Determine the [x, y] coordinate at the center of the cell enclosing the given text.  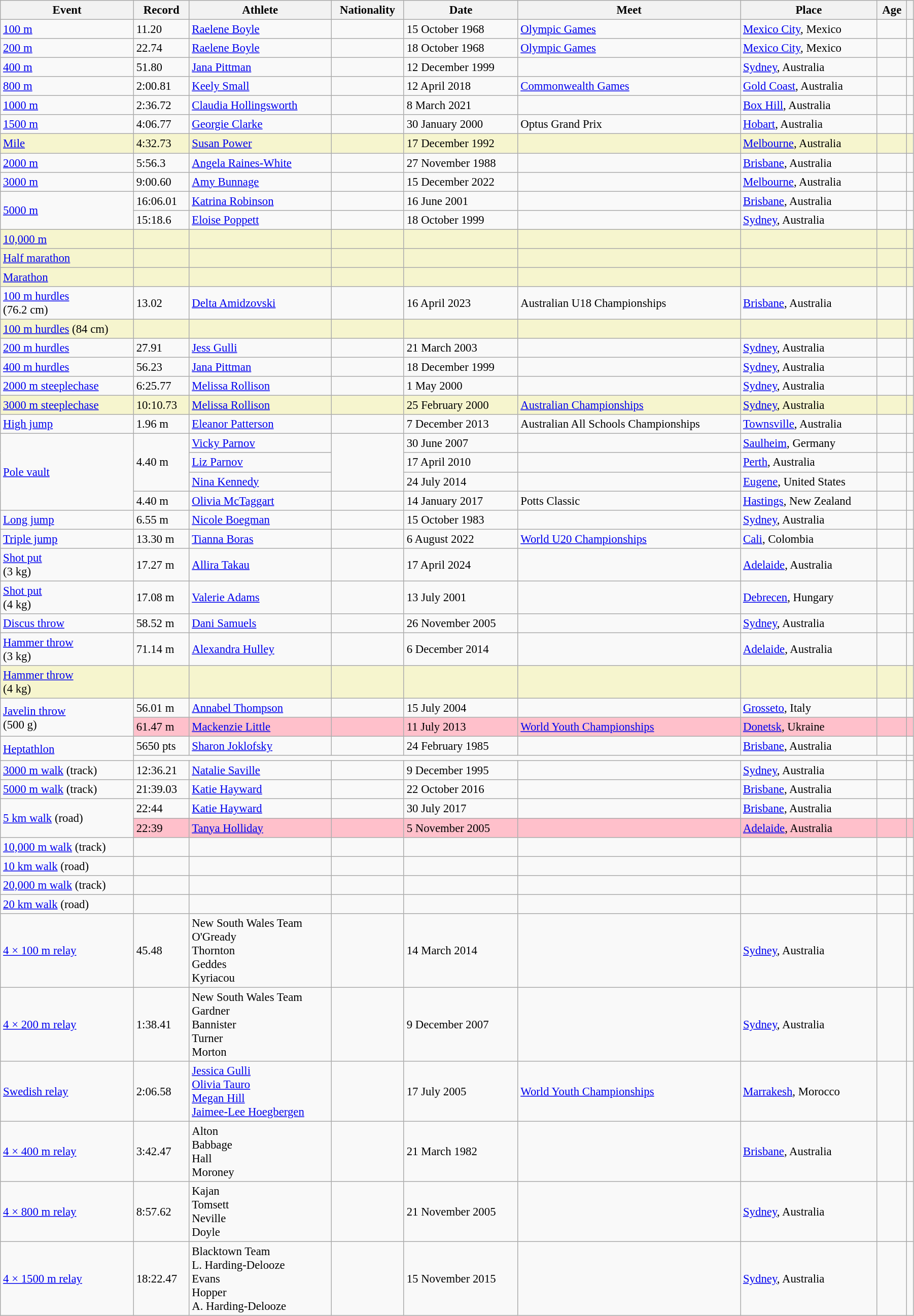
10,000 m [67, 239]
New South Wales TeamGardnerBannisterTurnerMorton [260, 1024]
3000 m [67, 182]
61.47 m [161, 727]
Susan Power [260, 144]
Swedish relay [67, 1092]
3:42.47 [161, 1152]
Commonwealth Games [629, 86]
Eugene, United States [808, 481]
Angela Raines-White [260, 163]
24 February 1985 [461, 746]
800 m [67, 86]
Tianna Boras [260, 539]
200 m hurdles [67, 348]
6 December 2014 [461, 649]
200 m [67, 48]
13.02 [161, 303]
3000 m walk (track) [67, 771]
Hobart, Australia [808, 124]
Amy Bunnage [260, 182]
17 April 2024 [461, 565]
71.14 m [161, 649]
18 October 1968 [461, 48]
14 January 2017 [461, 501]
Claudia Hollingsworth [260, 106]
Nicole Boegman [260, 520]
Hammer throw(4 kg) [67, 682]
Marrakesh, Morocco [808, 1092]
Townsville, Australia [808, 424]
20,000 m walk (track) [67, 885]
22.74 [161, 48]
100 m [67, 29]
20 km walk (road) [67, 904]
Half marathon [67, 258]
Eleanor Patterson [260, 424]
4 × 1500 m relay [67, 1279]
Shot put(4 kg) [67, 598]
25 February 2000 [461, 405]
4 × 200 m relay [67, 1024]
15 November 2015 [461, 1279]
Age [892, 10]
17 December 1992 [461, 144]
Pole vault [67, 472]
Date [461, 10]
Blacktown TeamL. Harding-DeloozeEvansHopperA. Harding-Delooze [260, 1279]
21 March 1982 [461, 1152]
15 October 1983 [461, 520]
5 November 2005 [461, 828]
6 August 2022 [461, 539]
100 m hurdles (84 cm) [67, 329]
Delta Amidzovski [260, 303]
Debrecen, Hungary [808, 598]
21 March 2003 [461, 348]
Nina Kennedy [260, 481]
9 December 2007 [461, 1024]
21 November 2005 [461, 1211]
Sharon Joklofsky [260, 746]
1 May 2000 [461, 386]
Long jump [67, 520]
22 October 2016 [461, 790]
13.30 m [161, 539]
4:32.73 [161, 144]
12 April 2018 [461, 86]
5 km walk (road) [67, 818]
Olivia McTaggart [260, 501]
12:36.21 [161, 771]
Record [161, 10]
21:39.03 [161, 790]
Place [808, 10]
58.52 m [161, 624]
27 November 1988 [461, 163]
Event [67, 10]
2000 m steeplechase [67, 386]
22:44 [161, 809]
13 July 2001 [461, 598]
Box Hill, Australia [808, 106]
Allira Takau [260, 565]
16 June 2001 [461, 201]
15:18.6 [161, 220]
Natalie Saville [260, 771]
1000 m [67, 106]
7 December 2013 [461, 424]
14 March 2014 [461, 951]
5000 m walk (track) [67, 790]
Australian Championships [629, 405]
2:06.58 [161, 1092]
18 December 1999 [461, 367]
4:06.77 [161, 124]
2:36.72 [161, 106]
Meet [629, 10]
5000 m [67, 210]
22:39 [161, 828]
Keely Small [260, 86]
Discus throw [67, 624]
11 July 2013 [461, 727]
Cali, Colombia [808, 539]
30 January 2000 [461, 124]
26 November 2005 [461, 624]
Katrina Robinson [260, 201]
12 December 1999 [461, 67]
New South Wales TeamO'GreadyThorntonGeddesKyriacou [260, 951]
Shot put(3 kg) [67, 565]
11.20 [161, 29]
56.23 [161, 367]
400 m hurdles [67, 367]
Javelin throw(500 g) [67, 717]
1.96 m [161, 424]
45.48 [161, 951]
Mile [67, 144]
Potts Classic [629, 501]
Tanya Holliday [260, 828]
17.08 m [161, 598]
51.80 [161, 67]
30 July 2017 [461, 809]
Perth, Australia [808, 463]
6.55 m [161, 520]
Marathon [67, 277]
9:00.60 [161, 182]
15 July 2004 [461, 708]
1500 m [67, 124]
15 December 2022 [461, 182]
30 June 2007 [461, 443]
Liz Parnov [260, 463]
24 July 2014 [461, 481]
Valerie Adams [260, 598]
16 April 2023 [461, 303]
6:25.77 [161, 386]
4 × 400 m relay [67, 1152]
8:57.62 [161, 1211]
Eloise Poppett [260, 220]
AltonBabbageHallMoroney [260, 1152]
Hastings, New Zealand [808, 501]
18 October 1999 [461, 220]
High jump [67, 424]
Jess Gulli [260, 348]
400 m [67, 67]
10:10.73 [161, 405]
10,000 m walk (track) [67, 847]
World U20 Championships [629, 539]
17.27 m [161, 565]
Jessica GulliOlivia TauroMegan HillJaimee-Lee Hoegbergen [260, 1092]
5:56.3 [161, 163]
Donetsk, Ukraine [808, 727]
2:00.81 [161, 86]
Triple jump [67, 539]
Gold Coast, Australia [808, 86]
16:06.01 [161, 201]
Saulheim, Germany [808, 443]
27.91 [161, 348]
Vicky Parnov [260, 443]
5650 pts [161, 746]
Mackenzie Little [260, 727]
Optus Grand Prix [629, 124]
17 July 2005 [461, 1092]
4 × 100 m relay [67, 951]
17 April 2010 [461, 463]
Dani Samuels [260, 624]
4 × 800 m relay [67, 1211]
Alexandra Hulley [260, 649]
Hammer throw(3 kg) [67, 649]
Heptathlon [67, 749]
56.01 m [161, 708]
Georgie Clarke [260, 124]
2000 m [67, 163]
Nationality [368, 10]
Grosseto, Italy [808, 708]
15 October 1968 [461, 29]
Australian U18 Championships [629, 303]
1:38.41 [161, 1024]
9 December 1995 [461, 771]
3000 m steeplechase [67, 405]
8 March 2021 [461, 106]
100 m hurdles(76.2 cm) [67, 303]
Australian All Schools Championships [629, 424]
10 km walk (road) [67, 866]
Athlete [260, 10]
KajanTomsettNevilleDoyle [260, 1211]
Annabel Thompson [260, 708]
18:22.47 [161, 1279]
